Search for the cell housing the specified text and yield its (x, y) center coordinate. 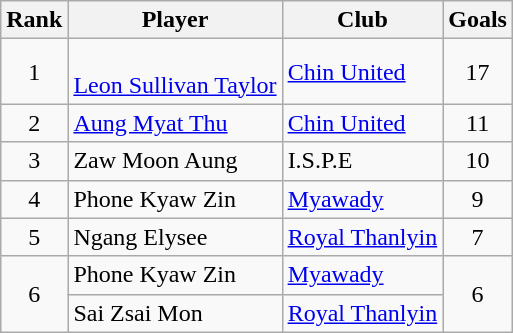
I.S.P.E (362, 161)
Sai Zsai Mon (175, 313)
4 (34, 199)
Aung Myat Thu (175, 123)
Club (362, 20)
9 (478, 199)
5 (34, 237)
Rank (34, 20)
Leon Sullivan Taylor (175, 72)
2 (34, 123)
1 (34, 72)
17 (478, 72)
3 (34, 161)
Player (175, 20)
10 (478, 161)
Goals (478, 20)
11 (478, 123)
7 (478, 237)
Zaw Moon Aung (175, 161)
Ngang Elysee (175, 237)
